Search for the cell housing the specified text and yield its [x, y] center coordinate. 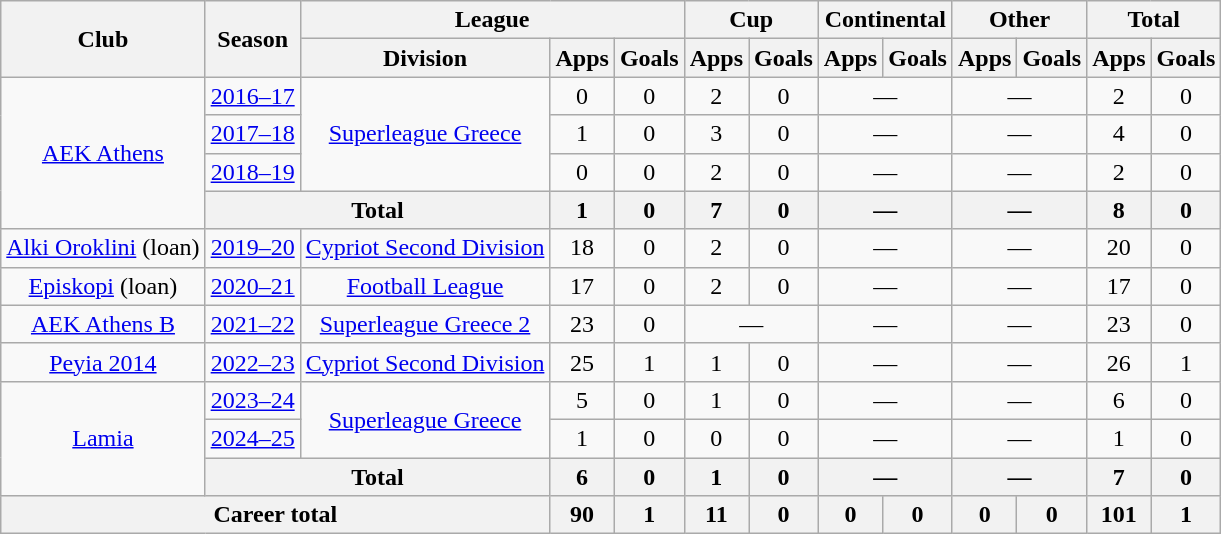
11 [716, 515]
Continental [885, 20]
Career total [276, 515]
2018–19 [252, 172]
2023–24 [252, 400]
AEK Athens B [103, 324]
Peyia 2014 [103, 362]
AEK Athens [103, 153]
18 [582, 248]
25 [582, 362]
Cup [751, 20]
Club [103, 39]
2016–17 [252, 96]
5 [582, 400]
Football League [425, 286]
2017–18 [252, 134]
Episkopi (loan) [103, 286]
90 [582, 515]
2021–22 [252, 324]
2024–25 [252, 438]
Season [252, 39]
Lamia [103, 438]
2022–23 [252, 362]
26 [1119, 362]
Other [1019, 20]
8 [1119, 210]
Superleague Greece 2 [425, 324]
League [492, 20]
101 [1119, 515]
4 [1119, 134]
2019–20 [252, 248]
20 [1119, 248]
2020–21 [252, 286]
3 [716, 134]
Division [425, 58]
Alki Oroklini (loan) [103, 248]
